Provide the [x, y] coordinate of the cell's center where the given text is located.  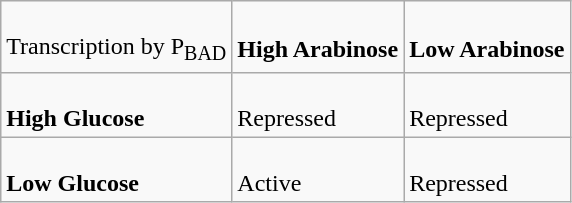
High Glucose [116, 104]
Active [318, 170]
Low Arabinose [487, 36]
High Arabinose [318, 36]
Low Glucose [116, 170]
Transcription by PBAD [116, 36]
